Locate the cell with the specified text and output its [x, y] center coordinate. 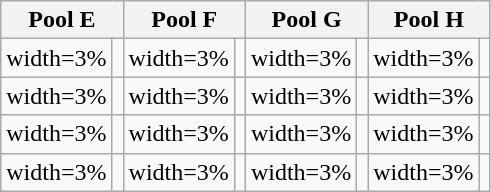
Pool G [306, 20]
Pool E [62, 20]
Pool H [429, 20]
Pool F [184, 20]
